Detect which cell encompasses the target text, then output its [X, Y] center coordinate. 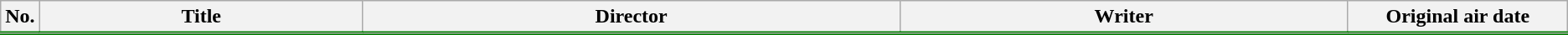
Title [201, 17]
Writer [1124, 17]
No. [20, 17]
Director [632, 17]
Original air date [1457, 17]
